From the cell containing the given text, extract its center point as (X, Y) coordinate. 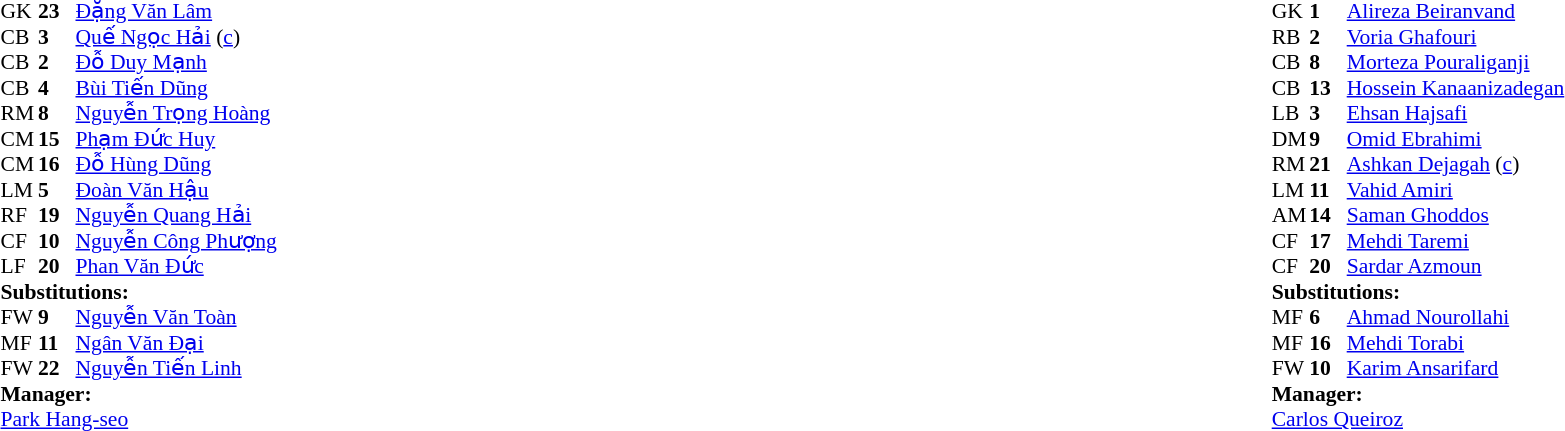
19 (57, 215)
RB (1291, 37)
Omid Ebrahimi (1456, 139)
LF (19, 267)
Voria Ghafouri (1456, 37)
14 (1328, 215)
17 (1328, 241)
Nguyễn Công Phượng (176, 241)
Ahmad Nourollahi (1456, 317)
Nguyễn Văn Toàn (176, 317)
Nguyễn Trọng Hoàng (176, 113)
Phạm Đức Huy (176, 139)
Vahid Amiri (1456, 190)
Hossein Kanaanizadegan (1456, 88)
Mehdi Taremi (1456, 241)
Morteza Pouraliganji (1456, 63)
Mehdi Torabi (1456, 343)
AM (1291, 215)
21 (1328, 165)
Đoàn Văn Hậu (176, 190)
Saman Ghoddos (1456, 215)
Phan Văn Đức (176, 267)
Nguyễn Quang Hải (176, 215)
5 (57, 190)
LB (1291, 113)
Ashkan Dejagah (c) (1456, 165)
6 (1328, 317)
4 (57, 88)
RF (19, 215)
Đỗ Hùng Dũng (176, 165)
Bùi Tiến Dũng (176, 88)
Đỗ Duy Mạnh (176, 63)
13 (1328, 88)
15 (57, 139)
Sardar Azmoun (1456, 267)
22 (57, 369)
Ngân Văn Đại (176, 343)
Ehsan Hajsafi (1456, 113)
Nguyễn Tiến Linh (176, 369)
Quế Ngọc Hải (c) (176, 37)
Karim Ansarifard (1456, 369)
DM (1291, 139)
